Return (X, Y) of the center of cell containing provided text 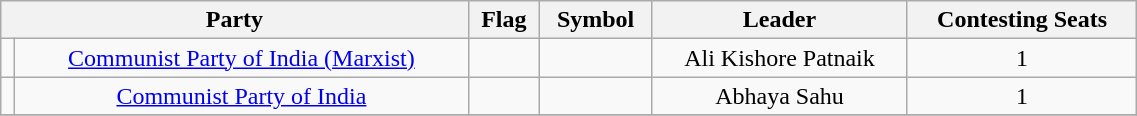
Flag (504, 20)
Communist Party of India (Marxist) (242, 58)
Contesting Seats (1022, 20)
Ali Kishore Patnaik (780, 58)
Leader (780, 20)
Communist Party of India (242, 96)
Abhaya Sahu (780, 96)
Party (234, 20)
Symbol (596, 20)
